Search for the cell housing the specified text and yield its (X, Y) center coordinate. 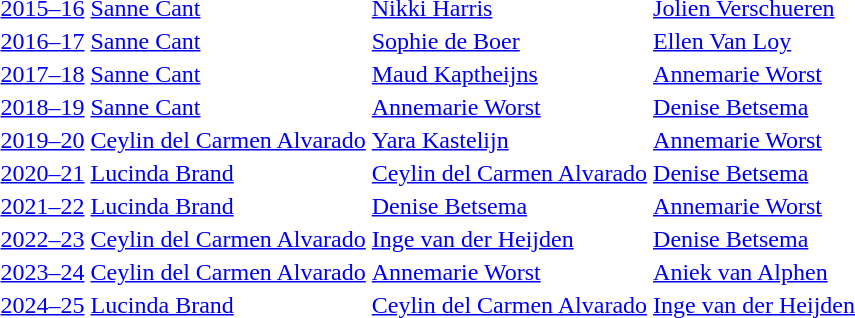
Denise Betsema (509, 206)
Sophie de Boer (509, 41)
Yara Kastelijn (509, 140)
Maud Kaptheijns (509, 74)
Inge van der Heijden (509, 239)
